Pinpoint the cell where the given text exists, returning its (X, Y) midpoint coordinate. 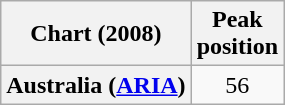
Chart (2008) (96, 34)
Australia (ARIA) (96, 85)
56 (237, 85)
Peakposition (237, 34)
